Identify which cell holds the provided text, then report its [X, Y] central coordinate. 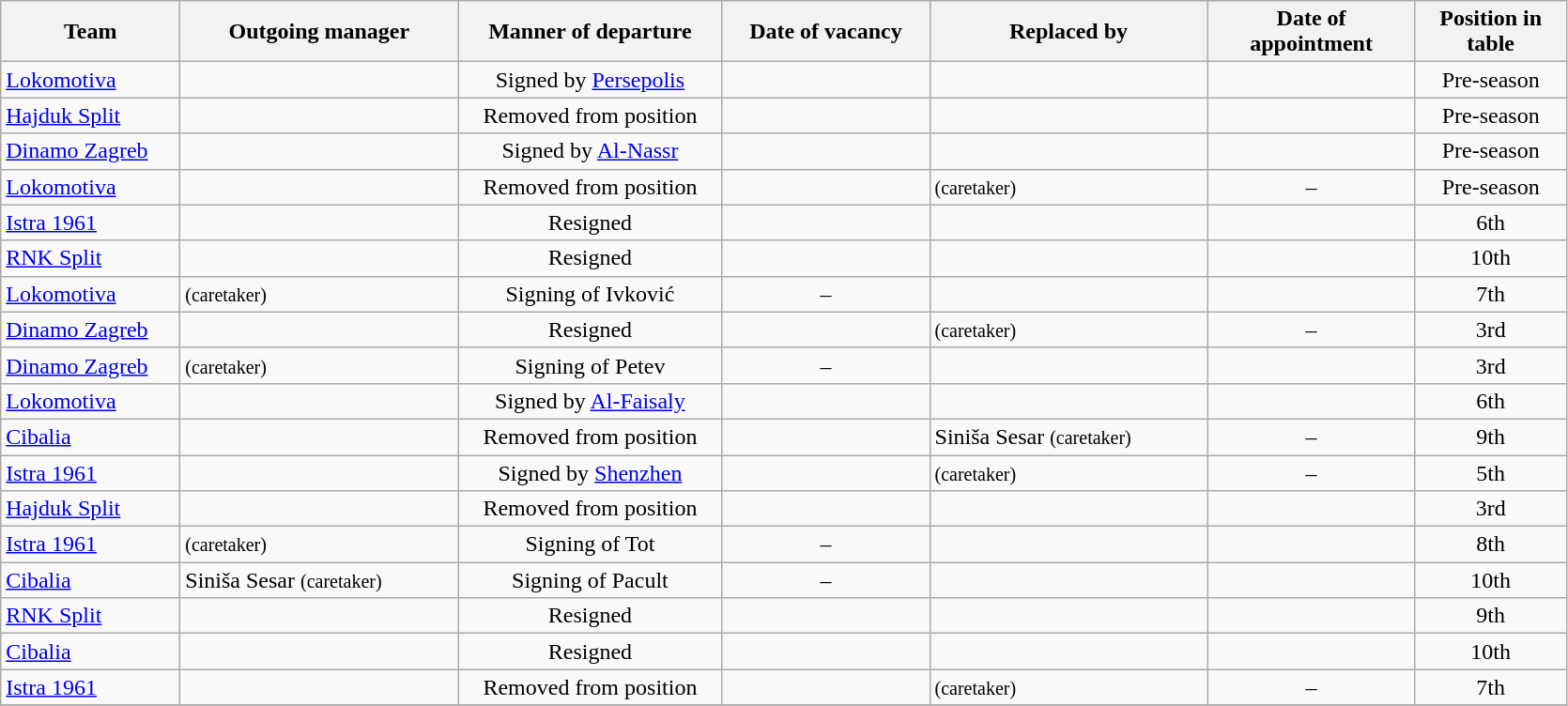
Signed by Shenzhen [590, 472]
Position in table [1491, 32]
Outgoing manager [319, 32]
Signed by Al-Faisaly [590, 401]
Signing of Pacult [590, 580]
Signing of Ivković [590, 294]
8th [1491, 545]
Date of appointment [1311, 32]
Date of vacancy [826, 32]
5th [1491, 472]
Signing of Petev [590, 365]
Signing of Tot [590, 545]
Manner of departure [590, 32]
Signed by Persepolis [590, 80]
Replaced by [1068, 32]
Signed by Al-Nassr [590, 151]
Team [90, 32]
